From the cell containing the given text, extract its center point as [x, y] coordinate. 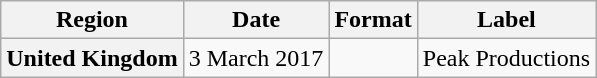
Peak Productions [506, 58]
3 March 2017 [256, 58]
Date [256, 20]
Region [92, 20]
Label [506, 20]
United Kingdom [92, 58]
Format [373, 20]
